Return [x, y] of the center of cell containing provided text 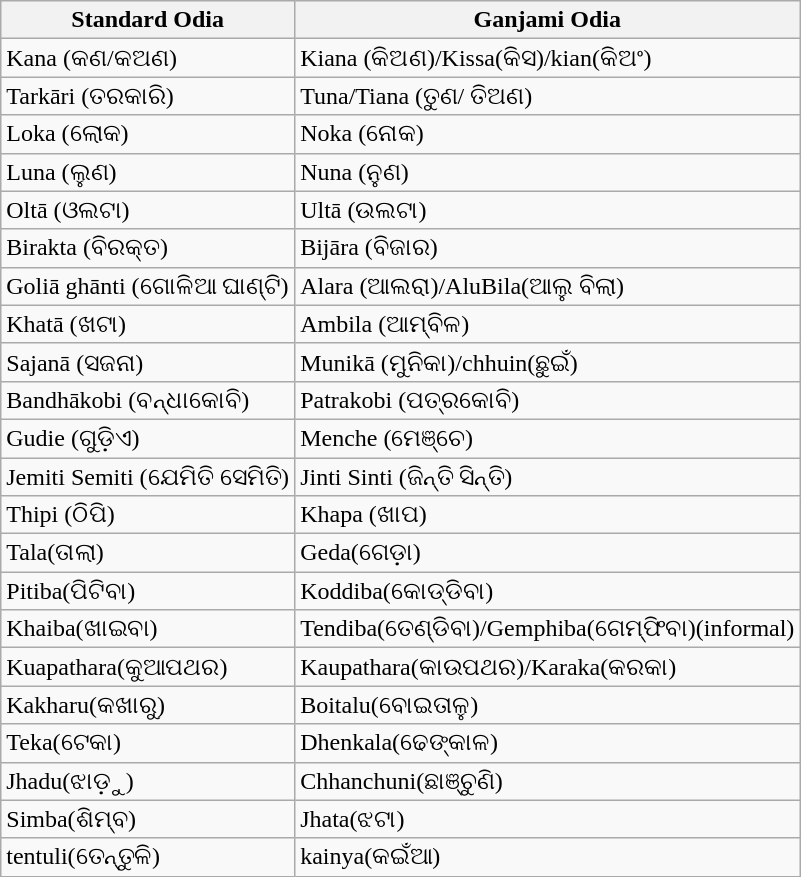
Tala(ତାଲା) [148, 553]
Dhenkala(ଢେଙ୍କାଳ) [548, 743]
Munikā (ମୁନିକା)/chhuin(ଛୁଇଁ) [548, 362]
Kana (କଣ/କଅଣ) [148, 58]
Gudie (ଗୁଡ଼ିଏ) [148, 438]
Teka(ଟେକା) [148, 743]
Simba(ଶିମ୍ବ) [148, 819]
Luna (ଲୁଣ) [148, 172]
Jhata(ଝଟା) [548, 819]
Pitiba(ପିଟିବା) [148, 591]
Kuapathara(କୁଆପଥର) [148, 667]
Kakharu(କଖାରୁ) [148, 705]
Tarkāri (ତରକାରି) [148, 96]
Jhadu(ଝାଡ଼ୁ) [148, 781]
Birakta (ବିରକ୍ତ) [148, 248]
Goliā ghānti (ଗୋଳିଆ ଘାଣ୍ଟି) [148, 286]
Koddiba(କୋଡ୍ଡିବା) [548, 591]
Geda(ଗେଡ଼ା) [548, 553]
Nuna (ନୁଣ) [548, 172]
Jemiti Semiti (ଯେମିତି ସେମିତି) [148, 477]
Oltā (ଓଲଟା) [148, 210]
Boitalu(ବୋଇତାଳୁ) [548, 705]
Khapa (ଖାପ) [548, 515]
Ganjami Odia [548, 20]
Ambila (ଆମ୍ବିଳ) [548, 324]
Loka (ଲୋକ) [148, 134]
Chhanchuni(ଛାଞ୍ଚୁଣି) [548, 781]
Thipi (ଠିପି) [148, 515]
Kiana (କିଅଣ)/Kissa(କିସ)/kian(କିଅଂ) [548, 58]
Kaupathara(କାଉପଥର)/Karaka(କରକା) [548, 667]
Khaiba(ଖାଇବା) [148, 629]
Alara (ଆଲରା)/AluBila(ଆଲୁ ବିଲା) [548, 286]
Jinti Sinti (ଜିନ୍ତି ସିନ୍ତି) [548, 477]
Tuna/Tiana (ତୁଣ/ ତିଅଣ) [548, 96]
Menche (ମେଞ୍ଚେ) [548, 438]
Khatā (ଖଟା) [148, 324]
Bandhākobi (ବନ୍ଧାକୋବି) [148, 400]
Noka (ନୋକ) [548, 134]
Ultā (ଉଲଟା) [548, 210]
Tendiba(ତେଣ୍ଡିବା)/Gemphiba(ଗେମ୍ଫିବା)(informal) [548, 629]
Bijāra (ବିଜାର) [548, 248]
kainya(କଇଁଆ) [548, 857]
tentuli(ତେନ୍ତୁଳି) [148, 857]
Patrakobi (ପତ୍ରକୋବି) [548, 400]
Sajanā (ସଜନା) [148, 362]
Standard Odia [148, 20]
